Scan for the cell matching the given text and deliver its [X, Y] coordinate at center. 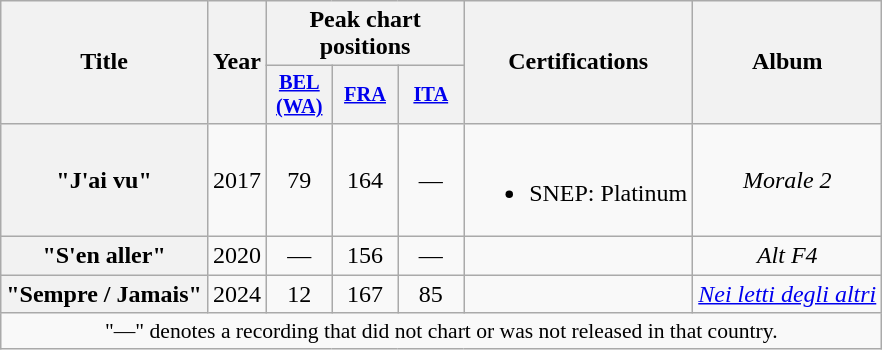
"Sempre / Jamais" [104, 294]
ITA [431, 95]
BEL(WA) [299, 95]
2024 [236, 294]
Peak chart positions [364, 34]
12 [299, 294]
Year [236, 62]
FRA [365, 95]
Alt F4 [788, 256]
Morale 2 [788, 180]
"—" denotes a recording that did not chart or was not released in that country. [442, 331]
"J'ai vu" [104, 180]
SNEP: Platinum [578, 180]
167 [365, 294]
Nei letti degli altri [788, 294]
"S'en aller" [104, 256]
Certifications [578, 62]
164 [365, 180]
Title [104, 62]
2020 [236, 256]
85 [431, 294]
156 [365, 256]
Album [788, 62]
2017 [236, 180]
79 [299, 180]
